Return (X, Y) of the center of cell containing provided text 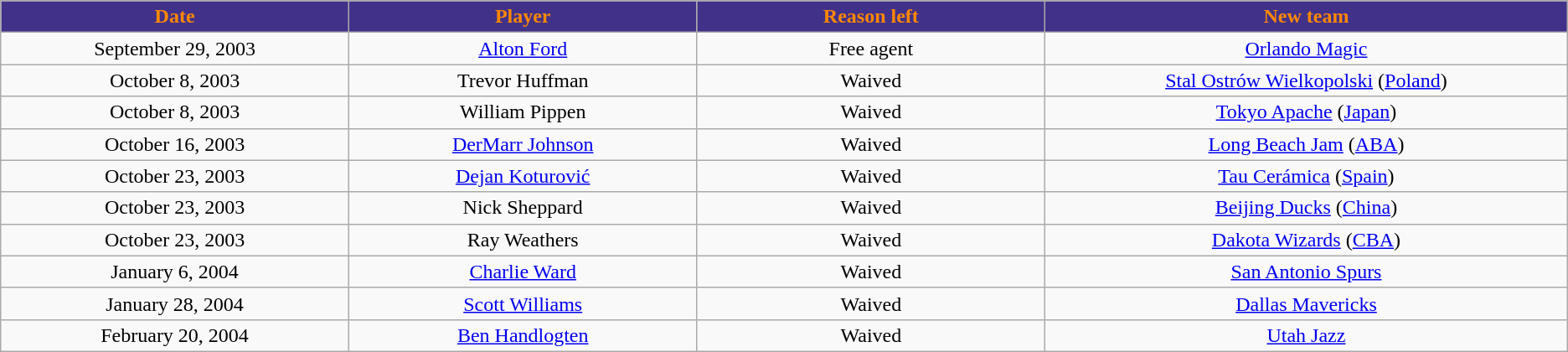
Reason left (871, 17)
Alton Ford (523, 49)
Dakota Wizards (CBA) (1307, 240)
September 29, 2003 (175, 49)
San Antonio Spurs (1307, 272)
January 28, 2004 (175, 303)
Scott Williams (523, 303)
Stal Ostrów Wielkopolski (Poland) (1307, 80)
Trevor Huffman (523, 80)
Dallas Mavericks (1307, 303)
Orlando Magic (1307, 49)
William Pippen (523, 112)
Ben Handlogten (523, 335)
New team (1307, 17)
February 20, 2004 (175, 335)
Nick Sheppard (523, 208)
Ray Weathers (523, 240)
Tokyo Apache (Japan) (1307, 112)
Tau Cerámica (Spain) (1307, 176)
October 16, 2003 (175, 144)
Date (175, 17)
Charlie Ward (523, 272)
Player (523, 17)
January 6, 2004 (175, 272)
Utah Jazz (1307, 335)
Free agent (871, 49)
Beijing Ducks (China) (1307, 208)
Dejan Koturović (523, 176)
Long Beach Jam (ABA) (1307, 144)
DerMarr Johnson (523, 144)
